Capture the cell that displays the provided text and extract its [x, y] central coordinate. 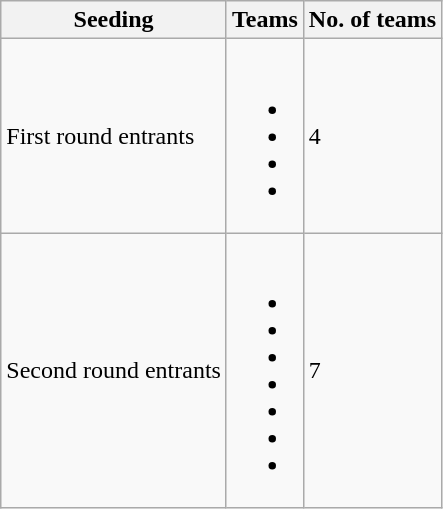
4 [372, 136]
Teams [264, 20]
First round entrants [114, 136]
Second round entrants [114, 370]
Seeding [114, 20]
7 [372, 370]
No. of teams [372, 20]
